Identify which cell holds the provided text, then report its [x, y] central coordinate. 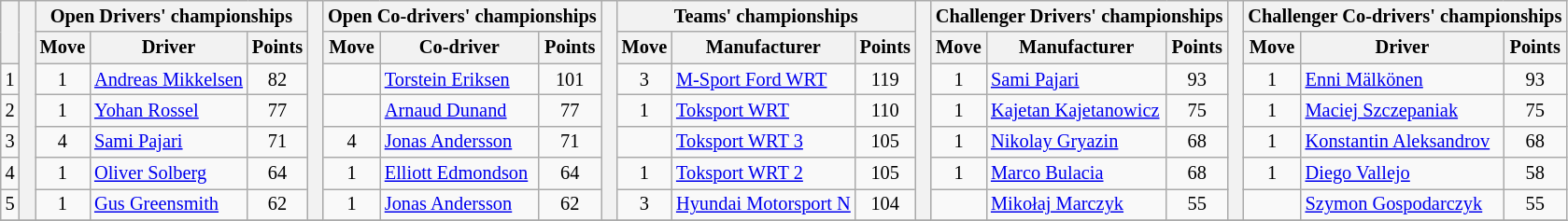
Mikołaj Marczyk [1076, 204]
58 [1535, 173]
Torstein Eriksen [459, 79]
Andreas Mikkelsen [168, 79]
Challenger Drivers' championships [1080, 16]
Marco Bulacia [1076, 173]
110 [885, 110]
2 [10, 110]
Open Drivers' championships [172, 16]
Teams' championships [766, 16]
119 [885, 79]
M-Sport Ford WRT [764, 79]
Nikolay Gryazin [1076, 142]
Co-driver [459, 48]
Yohan Rossel [168, 110]
Maciej Szczepaniak [1403, 110]
Enni Mälkönen [1403, 79]
Toksport WRT 3 [764, 142]
Szymon Gospodarczyk [1403, 204]
104 [885, 204]
Challenger Co-drivers' championships [1405, 16]
Open Co-drivers' championships [461, 16]
Kajetan Kajetanowicz [1076, 110]
Diego Vallejo [1403, 173]
Oliver Solberg [168, 173]
82 [277, 79]
Arnaud Dunand [459, 110]
Gus Greensmith [168, 204]
5 [10, 204]
101 [570, 79]
Hyundai Motorsport N [764, 204]
Elliott Edmondson [459, 173]
Toksport WRT [764, 110]
Toksport WRT 2 [764, 173]
Konstantin Aleksandrov [1403, 142]
